Identify which cell holds the provided text, then report its [X, Y] central coordinate. 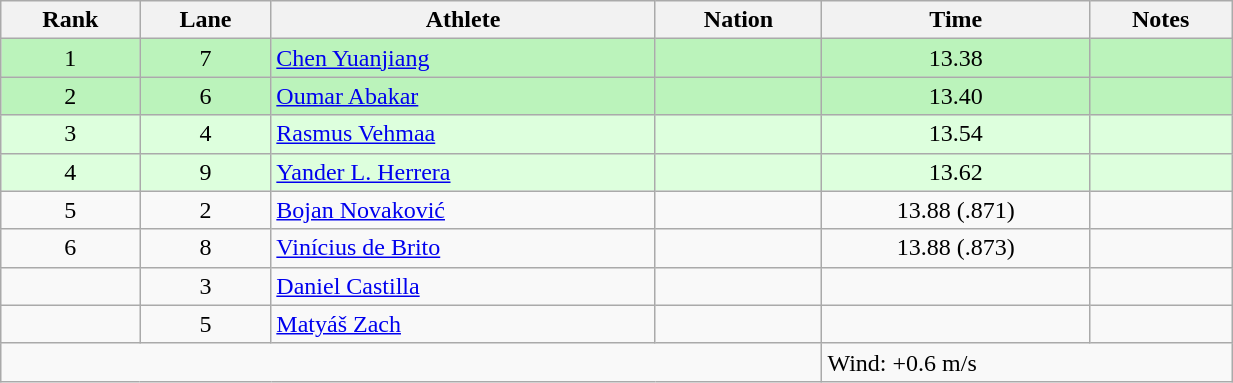
13.88 (.871) [956, 210]
Yander L. Herrera [463, 172]
13.40 [956, 96]
8 [206, 248]
Time [956, 20]
Lane [206, 20]
Rasmus Vehmaa [463, 134]
Bojan Novaković [463, 210]
Nation [738, 20]
13.54 [956, 134]
9 [206, 172]
Chen Yuanjiang [463, 58]
1 [70, 58]
13.88 (.873) [956, 248]
Vinícius de Brito [463, 248]
13.62 [956, 172]
Oumar Abakar [463, 96]
Matyáš Zach [463, 324]
Rank [70, 20]
Notes [1161, 20]
Daniel Castilla [463, 286]
Wind: +0.6 m/s [1027, 362]
Athlete [463, 20]
7 [206, 58]
13.38 [956, 58]
